Output the [X, Y] coordinate of the center of the cell containing the given text.  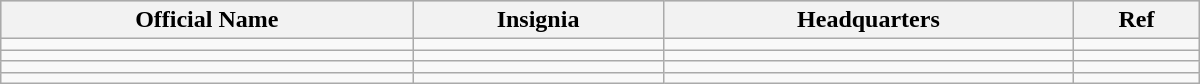
Official Name [207, 20]
Insignia [538, 20]
Headquarters [868, 20]
Ref [1137, 20]
